Search for the cell housing the specified text and yield its [x, y] center coordinate. 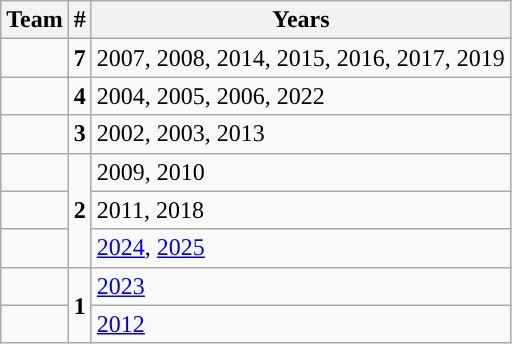
2 [80, 210]
2009, 2010 [300, 172]
Years [300, 20]
Team [35, 20]
2004, 2005, 2006, 2022 [300, 96]
4 [80, 96]
# [80, 20]
2012 [300, 324]
2011, 2018 [300, 210]
7 [80, 58]
2002, 2003, 2013 [300, 134]
2023 [300, 286]
1 [80, 305]
2007, 2008, 2014, 2015, 2016, 2017, 2019 [300, 58]
2024, 2025 [300, 248]
3 [80, 134]
